From the cell containing the given text, extract its center point as [X, Y] coordinate. 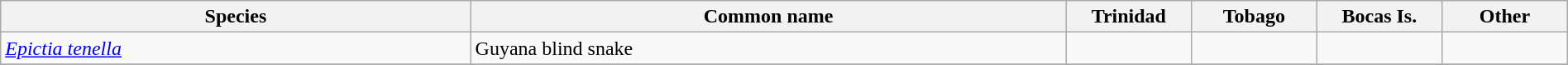
Other [1505, 17]
Common name [768, 17]
Trinidad [1129, 17]
Species [236, 17]
Guyana blind snake [768, 48]
Bocas Is. [1379, 17]
Epictia tenella [236, 48]
Tobago [1255, 17]
